Scan for the cell matching the given text and deliver its [x, y] coordinate at center. 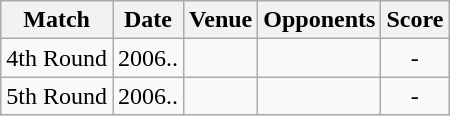
Opponents [320, 20]
Score [415, 20]
4th Round [57, 58]
5th Round [57, 96]
Match [57, 20]
Venue [221, 20]
Date [148, 20]
